Locate the cell with the specified text and output its (x, y) center coordinate. 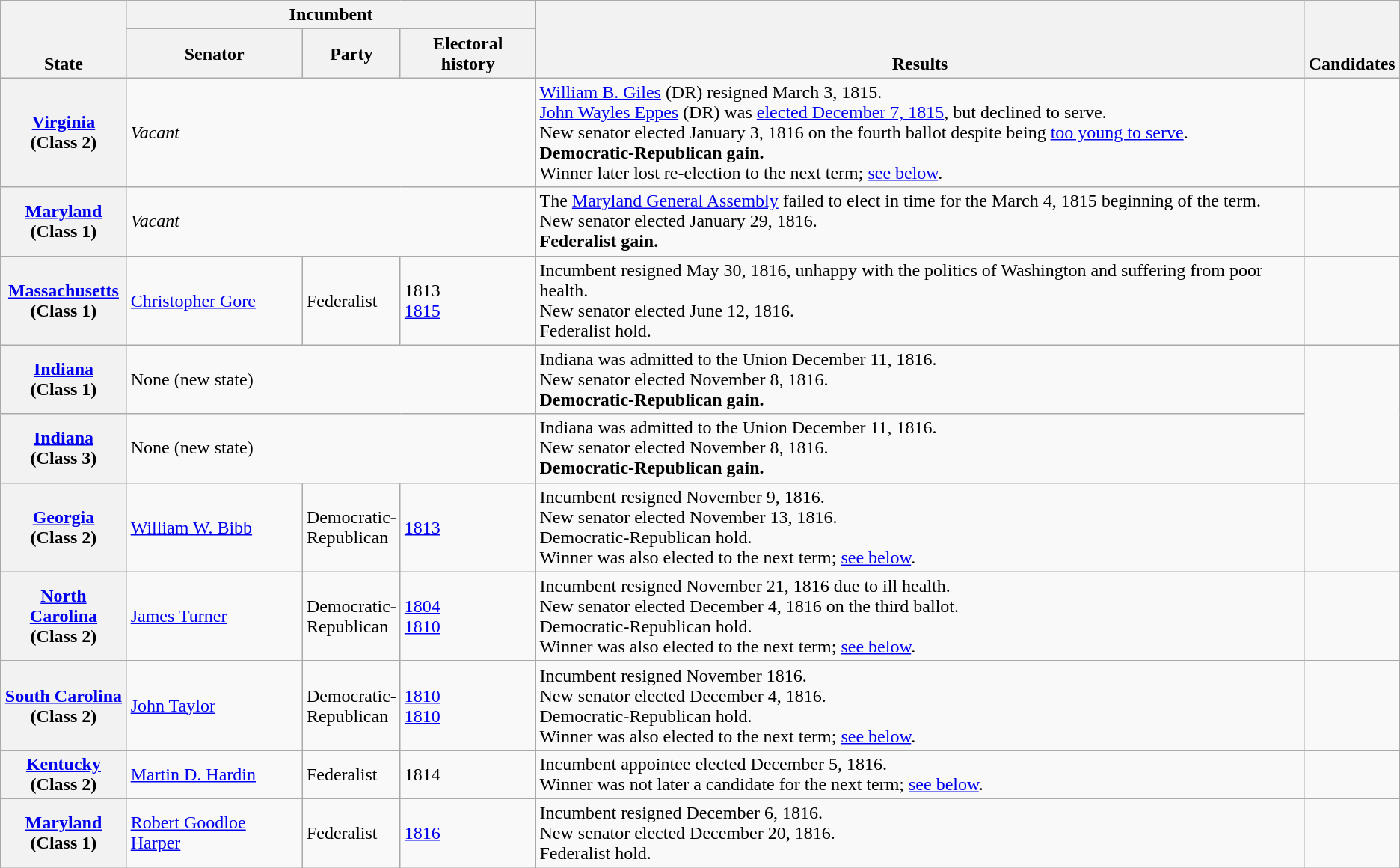
18041810 (468, 617)
1813 (468, 527)
Party (351, 54)
Incumbent appointee elected December 5, 1816.Winner was not later a candidate for the next term; see below. (920, 774)
1810 1810 (468, 705)
John Taylor (214, 705)
North Carolina(Class 2) (64, 617)
Incumbent resigned December 6, 1816.New senator elected December 20, 1816.Federalist hold. (920, 833)
James Turner (214, 617)
Results (920, 39)
Senator (214, 54)
1813 1815 (468, 301)
Kentucky(Class 2) (64, 774)
South Carolina(Class 2) (64, 705)
Incumbent resigned November 1816.New senator elected December 4, 1816.Democratic-Republican hold.Winner was also elected to the next term; see below. (920, 705)
Virginia(Class 2) (64, 132)
Indiana(Class 1) (64, 379)
Martin D. Hardin (214, 774)
1816 (468, 833)
Massachusetts(Class 1) (64, 301)
Christopher Gore (214, 301)
Robert Goodloe Harper (214, 833)
Incumbent (331, 15)
Candidates (1352, 39)
State (64, 39)
William W. Bibb (214, 527)
Indiana(Class 3) (64, 448)
1814 (468, 774)
Georgia(Class 2) (64, 527)
Electoral history (468, 54)
